Scan for the cell matching the given text and deliver its (X, Y) coordinate at center. 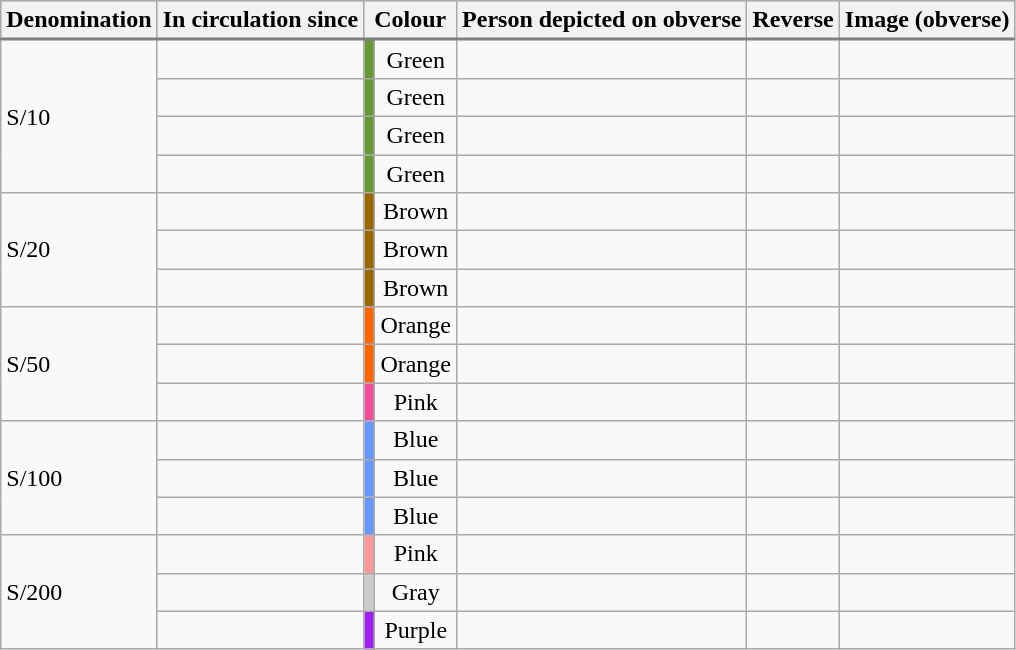
Image (obverse) (927, 20)
Reverse (793, 20)
Denomination (79, 20)
S/20 (79, 250)
Purple (416, 630)
S/100 (79, 478)
Person depicted on obverse (602, 20)
S/200 (79, 592)
In circulation since (260, 20)
Colour (410, 20)
S/10 (79, 116)
S/50 (79, 364)
Gray (416, 592)
